Detect which cell encompasses the target text, then output its (X, Y) center coordinate. 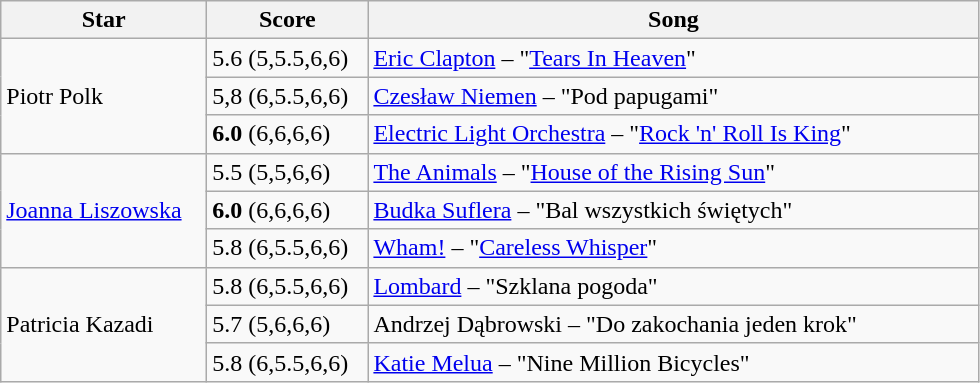
Budka Suflera – "Bal wszystkich świętych" (674, 210)
Eric Clapton – "Tears In Heaven" (674, 58)
Star (104, 20)
Score (288, 20)
Joanna Liszowska (104, 210)
Andrzej Dąbrowski – "Do zakochania jeden krok" (674, 324)
Lombard – "Szklana pogoda" (674, 286)
Electric Light Orchestra – "Rock 'n' Roll Is King" (674, 134)
Piotr Polk (104, 96)
5.6 (5,5.5,6,6) (288, 58)
The Animals – "House of the Rising Sun" (674, 172)
5,8 (6,5.5,6,6) (288, 96)
Czesław Niemen – "Pod papugami" (674, 96)
5.7 (5,6,6,6) (288, 324)
Song (674, 20)
Patricia Kazadi (104, 324)
Katie Melua – "Nine Million Bicycles" (674, 362)
5.5 (5,5,6,6) (288, 172)
Wham! – "Careless Whisper" (674, 248)
